Provide the (X, Y) coordinate of the cell's center where the given text is located.  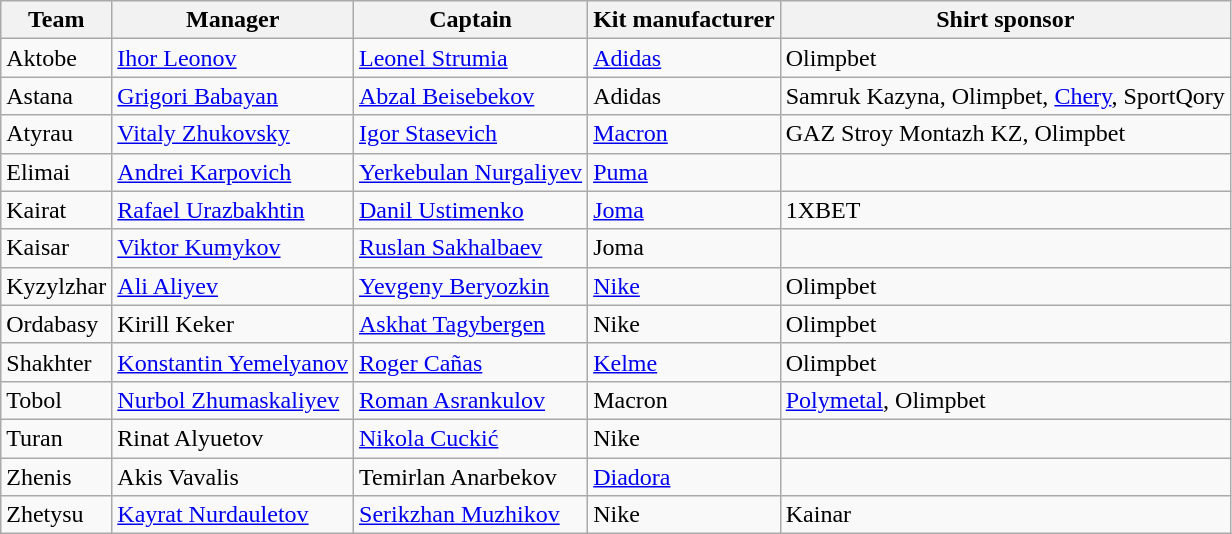
Ruslan Sakhalbaev (471, 248)
Diadora (684, 477)
Ordabasy (56, 324)
Rafael Urazbakhtin (233, 210)
Kairat (56, 210)
Vitaly Zhukovsky (233, 134)
Yevgeny Beryozkin (471, 286)
Nurbol Zhumaskaliyev (233, 400)
Roman Asrankulov (471, 400)
Zhenis (56, 477)
Yerkebulan Nurgaliyev (471, 172)
Andrei Karpovich (233, 172)
Leonel Strumia (471, 58)
Samruk Kazyna, Olimpbet, Chery, SportQory (1005, 96)
Shirt sponsor (1005, 20)
Rinat Alyuetov (233, 438)
Astana (56, 96)
Askhat Tagybergen (471, 324)
Igor Stasevich (471, 134)
Puma (684, 172)
Kainar (1005, 515)
Atyrau (56, 134)
Serikzhan Muzhikov (471, 515)
Aktobe (56, 58)
Akis Vavalis (233, 477)
Kit manufacturer (684, 20)
Shakhter (56, 362)
Manager (233, 20)
GAZ Stroy Montazh KZ, Olimpbet (1005, 134)
Ihor Leonov (233, 58)
1XBET (1005, 210)
Abzal Beisebekov (471, 96)
Temirlan Anarbekov (471, 477)
Nikola Cuckić (471, 438)
Kyzylzhar (56, 286)
Tobol (56, 400)
Ali Aliyev (233, 286)
Kayrat Nurdauletov (233, 515)
Team (56, 20)
Grigori Babayan (233, 96)
Kirill Keker (233, 324)
Viktor Kumykov (233, 248)
Danil Ustimenko (471, 210)
Elimai (56, 172)
Konstantin Yemelyanov (233, 362)
Turan (56, 438)
Kaisar (56, 248)
Roger Cañas (471, 362)
Captain (471, 20)
Polymetal, Olimpbet (1005, 400)
Kelme (684, 362)
Zhetysu (56, 515)
